From the cell containing the given text, extract its center point as [X, Y] coordinate. 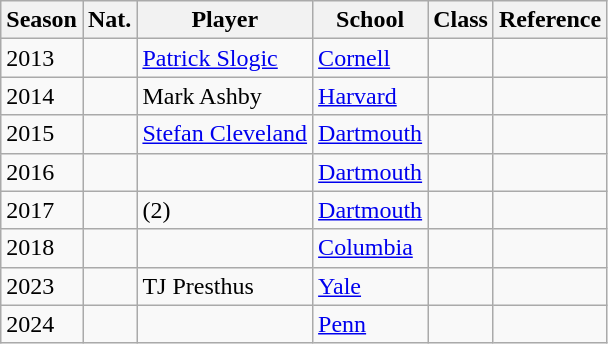
Yale [370, 286]
Stefan Cleveland [225, 134]
Cornell [370, 58]
Harvard [370, 96]
Nat. [109, 20]
2014 [42, 96]
Reference [550, 20]
2015 [42, 134]
Mark Ashby [225, 96]
Class [461, 20]
2024 [42, 324]
2023 [42, 286]
2013 [42, 58]
Season [42, 20]
(2) [225, 210]
TJ Presthus [225, 286]
2018 [42, 248]
Penn [370, 324]
School [370, 20]
2016 [42, 172]
Columbia [370, 248]
2017 [42, 210]
Patrick Slogic [225, 58]
Player [225, 20]
